Detect which cell encompasses the target text, then output its [x, y] center coordinate. 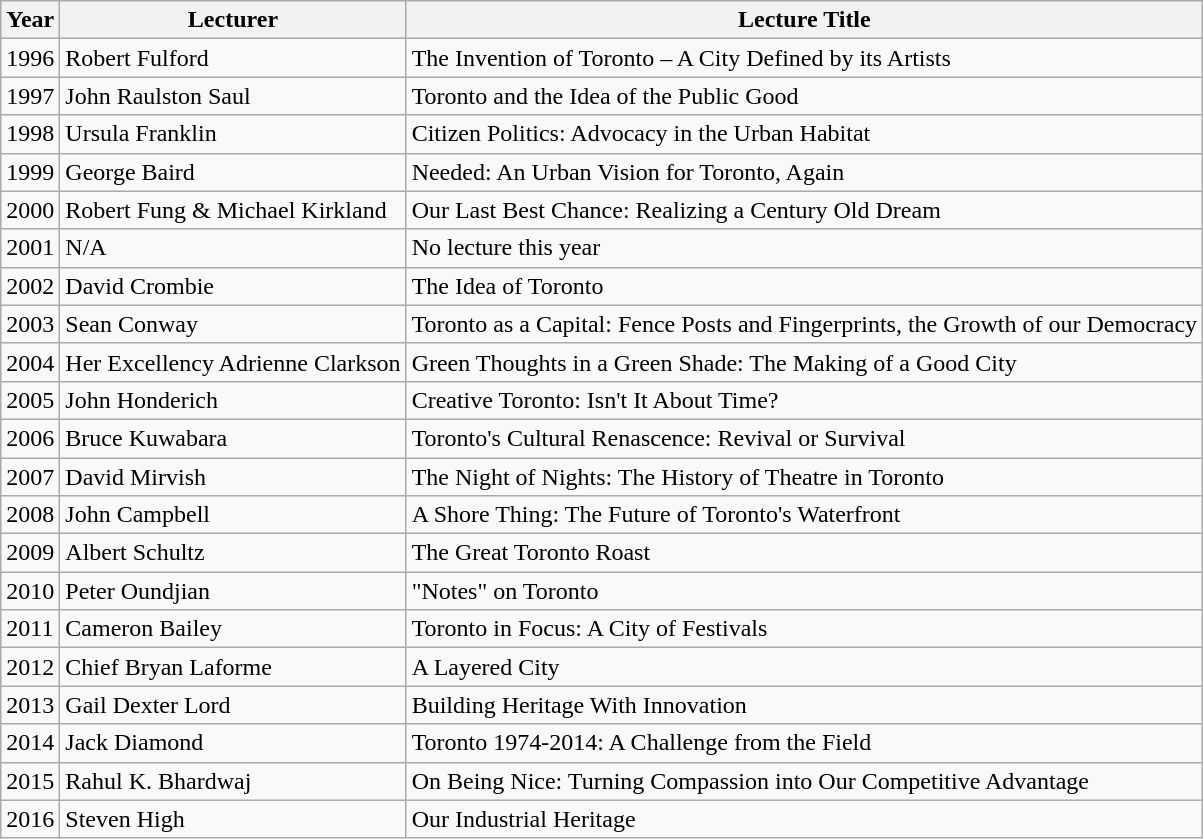
Jack Diamond [233, 743]
2003 [30, 324]
2000 [30, 210]
1997 [30, 96]
2001 [30, 248]
David Crombie [233, 286]
Gail Dexter Lord [233, 705]
Bruce Kuwabara [233, 438]
John Honderich [233, 400]
Rahul K. Bhardwaj [233, 781]
2014 [30, 743]
2006 [30, 438]
2015 [30, 781]
Toronto 1974-2014: A Challenge from the Field [804, 743]
The Night of Nights: The History of Theatre in Toronto [804, 477]
Toronto as a Capital: Fence Posts and Fingerprints, the Growth of our Democracy [804, 324]
Our Industrial Heritage [804, 819]
2013 [30, 705]
Lecturer [233, 20]
1996 [30, 58]
The Invention of Toronto – A City Defined by its Artists [804, 58]
2009 [30, 553]
2008 [30, 515]
David Mirvish [233, 477]
On Being Nice: Turning Compassion into Our Competitive Advantage [804, 781]
Steven High [233, 819]
1999 [30, 172]
Ursula Franklin [233, 134]
2010 [30, 591]
Our Last Best Chance: Realizing a Century Old Dream [804, 210]
2012 [30, 667]
Robert Fulford [233, 58]
Creative Toronto: Isn't It About Time? [804, 400]
Toronto and the Idea of the Public Good [804, 96]
"Notes" on Toronto [804, 591]
N/A [233, 248]
Toronto in Focus: A City of Festivals [804, 629]
Year [30, 20]
George Baird [233, 172]
Citizen Politics: Advocacy in the Urban Habitat [804, 134]
A Shore Thing: The Future of Toronto's Waterfront [804, 515]
Building Heritage With Innovation [804, 705]
1998 [30, 134]
The Idea of Toronto [804, 286]
2002 [30, 286]
Peter Oundjian [233, 591]
Robert Fung & Michael Kirkland [233, 210]
John Campbell [233, 515]
2005 [30, 400]
Sean Conway [233, 324]
Her Excellency Adrienne Clarkson [233, 362]
Albert Schultz [233, 553]
A Layered City [804, 667]
2016 [30, 819]
Lecture Title [804, 20]
Green Thoughts in a Green Shade: The Making of a Good City [804, 362]
Chief Bryan Laforme [233, 667]
2004 [30, 362]
No lecture this year [804, 248]
2011 [30, 629]
Toronto's Cultural Renascence: Revival or Survival [804, 438]
2007 [30, 477]
Cameron Bailey [233, 629]
The Great Toronto Roast [804, 553]
John Raulston Saul [233, 96]
Needed: An Urban Vision for Toronto, Again [804, 172]
